Pinpoint the cell where the given text exists, returning its (x, y) midpoint coordinate. 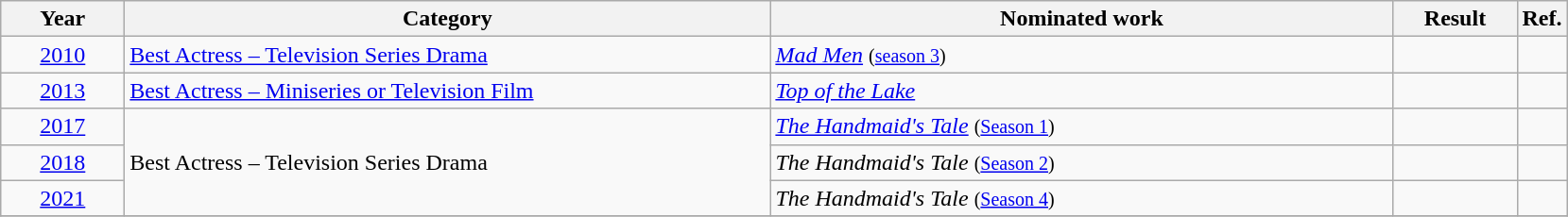
Mad Men (season 3) (1081, 55)
The Handmaid's Tale (Season 2) (1081, 162)
Best Actress – Miniseries or Television Film (448, 91)
2013 (62, 91)
Category (448, 19)
The Handmaid's Tale (Season 4) (1081, 198)
2010 (62, 55)
Ref. (1542, 19)
Top of the Lake (1081, 91)
Result (1456, 19)
2017 (62, 126)
Nominated work (1081, 19)
2018 (62, 162)
The Handmaid's Tale (Season 1) (1081, 126)
Year (62, 19)
2021 (62, 198)
